Find where the given text appears and provide that cell's center as [X, Y] coordinate. 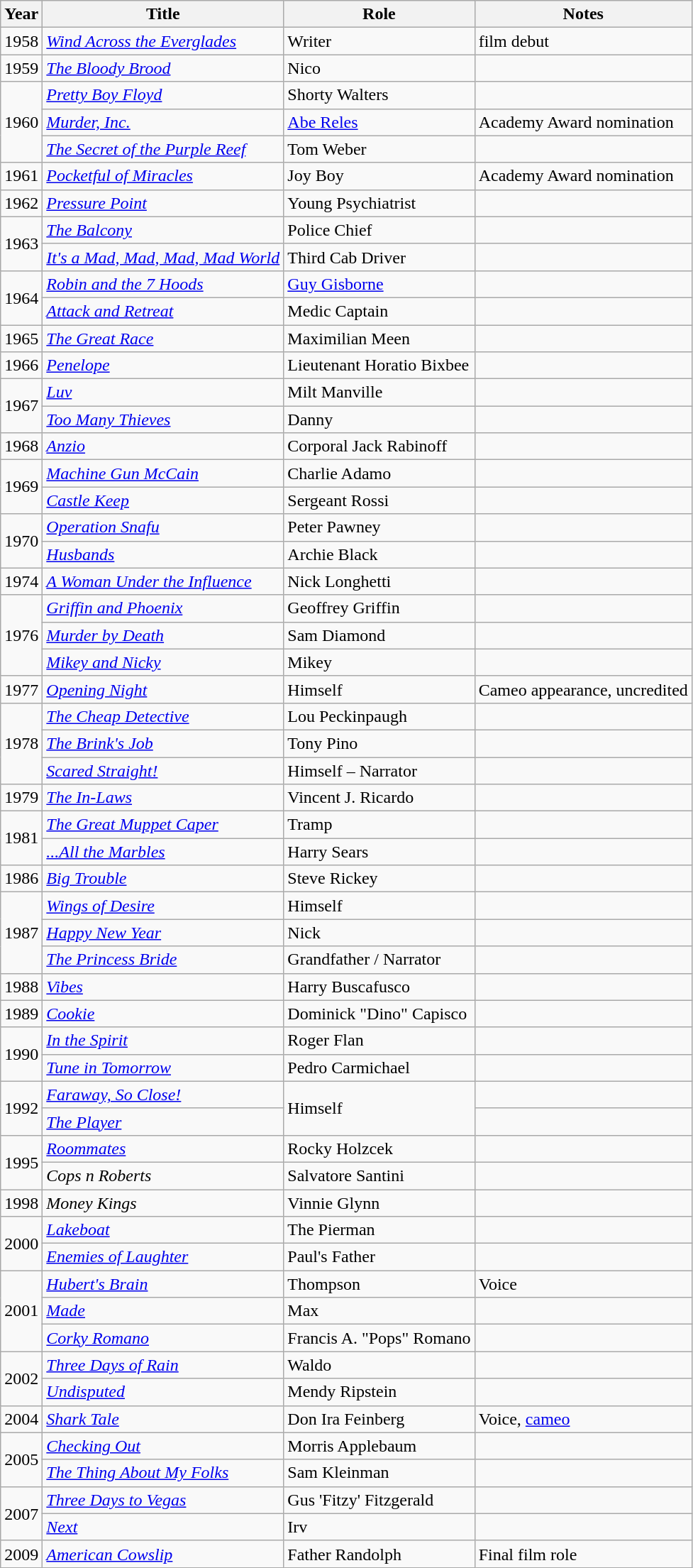
1977 [21, 689]
1968 [21, 446]
1959 [21, 68]
Notes [583, 14]
Pedro Carmichael [379, 1068]
Nick [379, 933]
Cameo appearance, uncredited [583, 689]
The Cheap Detective [163, 716]
1962 [21, 203]
1995 [21, 1162]
1967 [21, 406]
1981 [21, 838]
Francis A. "Pops" Romano [379, 1338]
1988 [21, 987]
Mendy Ripstein [379, 1392]
The Brink's Job [163, 743]
Scared Straight! [163, 770]
The Bloody Brood [163, 68]
Opening Night [163, 689]
Steve Rickey [379, 879]
2000 [21, 1244]
American Cowslip [163, 1554]
Checking Out [163, 1446]
Role [379, 14]
1979 [21, 798]
1986 [21, 879]
Shorty Walters [379, 95]
Milt Manville [379, 393]
Lieutenant Horatio Bixbee [379, 366]
Police Chief [379, 230]
Pressure Point [163, 203]
1970 [21, 541]
Young Psychiatrist [379, 203]
Shark Tale [163, 1419]
Pocketful of Miracles [163, 176]
A Woman Under the Influence [163, 581]
1990 [21, 1054]
Cookie [163, 1014]
It's a Mad, Mad, Mad, Mad World [163, 257]
2007 [21, 1513]
Murder by Death [163, 635]
Dominick "Dino" Capisco [379, 1014]
Salvatore Santini [379, 1175]
1974 [21, 581]
Vibes [163, 987]
Harry Buscafusco [379, 987]
Roommates [163, 1148]
Tony Pino [379, 743]
Made [163, 1311]
1961 [21, 176]
1992 [21, 1108]
The Pierman [379, 1230]
1958 [21, 41]
1976 [21, 635]
Lou Peckinpaugh [379, 716]
Charlie Adamo [379, 473]
Rocky Holzcek [379, 1148]
Gus 'Fitzy' Fitzgerald [379, 1500]
Abe Reles [379, 122]
Danny [379, 420]
Don Ira Feinberg [379, 1419]
Vinnie Glynn [379, 1203]
Tune in Tomorrow [163, 1068]
Tom Weber [379, 149]
Vincent J. Ricardo [379, 798]
Paul's Father [379, 1257]
The Thing About My Folks [163, 1473]
Penelope [163, 366]
Undisputed [163, 1392]
film debut [583, 41]
Nick Longhetti [379, 581]
Three Days to Vegas [163, 1500]
Cops n Roberts [163, 1175]
The Great Race [163, 339]
Archie Black [379, 554]
Hubert's Brain [163, 1284]
Three Days of Rain [163, 1365]
Money Kings [163, 1203]
Final film role [583, 1554]
The In-Laws [163, 798]
Geoffrey Griffin [379, 608]
1965 [21, 339]
1966 [21, 366]
Grandfather / Narrator [379, 960]
Peter Pawney [379, 527]
Next [163, 1527]
Robin and the 7 Hoods [163, 284]
Husbands [163, 554]
Sam Kleinman [379, 1473]
Himself – Narrator [379, 770]
2002 [21, 1378]
Mikey [379, 662]
Murder, Inc. [163, 122]
Attack and Retreat [163, 311]
Guy Gisborne [379, 284]
The Secret of the Purple Reef [163, 149]
1964 [21, 297]
Corky Romano [163, 1338]
Max [379, 1311]
Year [21, 14]
Wind Across the Everglades [163, 41]
1978 [21, 743]
Third Cab Driver [379, 257]
Too Many Thieves [163, 420]
Nico [379, 68]
2005 [21, 1459]
Big Trouble [163, 879]
Waldo [379, 1365]
2004 [21, 1419]
The Great Muppet Caper [163, 825]
Medic Captain [379, 311]
1960 [21, 122]
The Princess Bride [163, 960]
1963 [21, 243]
Lakeboat [163, 1230]
Castle Keep [163, 500]
Irv [379, 1527]
1989 [21, 1014]
Roger Flan [379, 1041]
Pretty Boy Floyd [163, 95]
Title [163, 14]
Writer [379, 41]
Voice [583, 1284]
Mikey and Nicky [163, 662]
In the Spirit [163, 1041]
1998 [21, 1203]
Griffin and Phoenix [163, 608]
2001 [21, 1311]
Operation Snafu [163, 527]
Sergeant Rossi [379, 500]
Anzio [163, 446]
Wings of Desire [163, 906]
Father Randolph [379, 1554]
Thompson [379, 1284]
The Balcony [163, 230]
Enemies of Laughter [163, 1257]
Joy Boy [379, 176]
Luv [163, 393]
Maximilian Meen [379, 339]
2009 [21, 1554]
...All the Marbles [163, 852]
Corporal Jack Rabinoff [379, 446]
Machine Gun McCain [163, 473]
Faraway, So Close! [163, 1095]
1987 [21, 933]
Tramp [379, 825]
1969 [21, 487]
Morris Applebaum [379, 1446]
Sam Diamond [379, 635]
Harry Sears [379, 852]
Voice, cameo [583, 1419]
The Player [163, 1122]
Happy New Year [163, 933]
